For the text-containing cell, return its midpoint in [x, y] coordinate format. 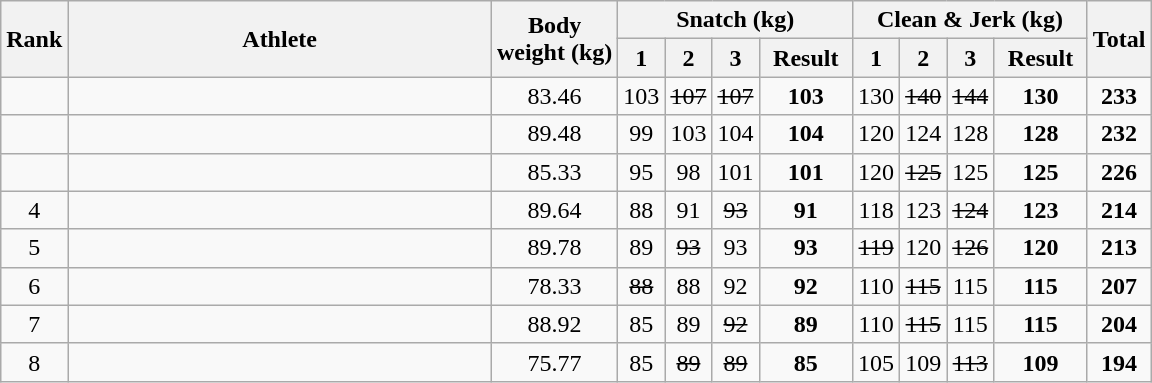
7 [34, 324]
204 [1119, 324]
118 [876, 210]
75.77 [554, 362]
119 [876, 248]
126 [970, 248]
233 [1119, 96]
Snatch (kg) [736, 20]
214 [1119, 210]
89.48 [554, 134]
89.64 [554, 210]
4 [34, 210]
Clean & Jerk (kg) [970, 20]
140 [924, 96]
Bodyweight (kg) [554, 39]
83.46 [554, 96]
6 [34, 286]
85.33 [554, 172]
78.33 [554, 286]
88.92 [554, 324]
5 [34, 248]
226 [1119, 172]
Rank [34, 39]
Total [1119, 39]
232 [1119, 134]
95 [642, 172]
8 [34, 362]
113 [970, 362]
207 [1119, 286]
105 [876, 362]
98 [688, 172]
Athlete [280, 39]
194 [1119, 362]
144 [970, 96]
213 [1119, 248]
99 [642, 134]
89.78 [554, 248]
